Return the [X, Y] coordinate for the center point of the cell that contains the specified text.  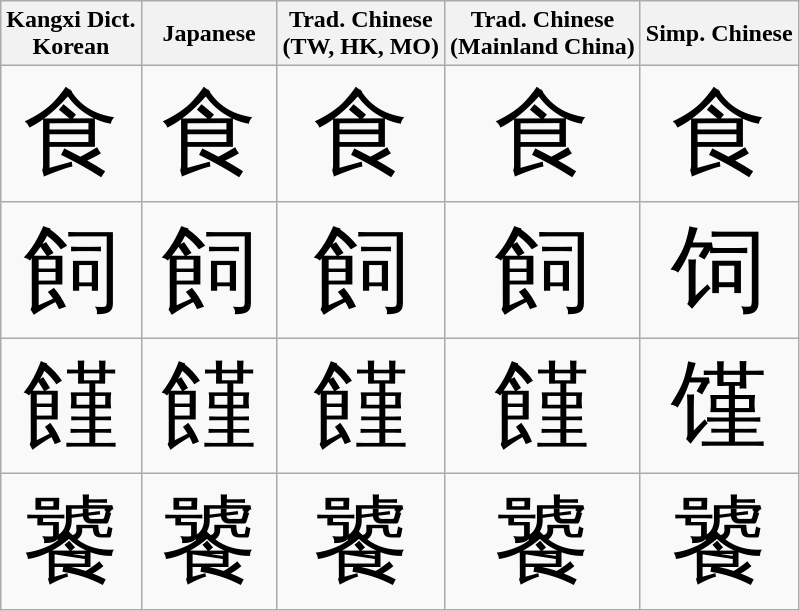
馑 [719, 406]
Japanese [209, 34]
Kangxi Dict.Korean [71, 34]
Trad. Chinese(Mainland China) [543, 34]
饲 [719, 270]
Simp. Chinese [719, 34]
Trad. Chinese(TW, HK, MO) [361, 34]
